Determine the (x, y) coordinate at the center of the cell enclosing the given text.  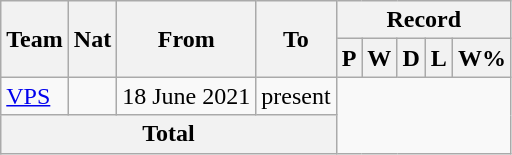
L (438, 58)
Nat (92, 39)
VPS (35, 96)
present (296, 96)
D (411, 58)
Team (35, 39)
From (186, 39)
Total (168, 134)
W (380, 58)
18 June 2021 (186, 96)
W% (482, 58)
To (296, 39)
P (349, 58)
Record (424, 20)
